Identify which cell holds the provided text, then report its [X, Y] central coordinate. 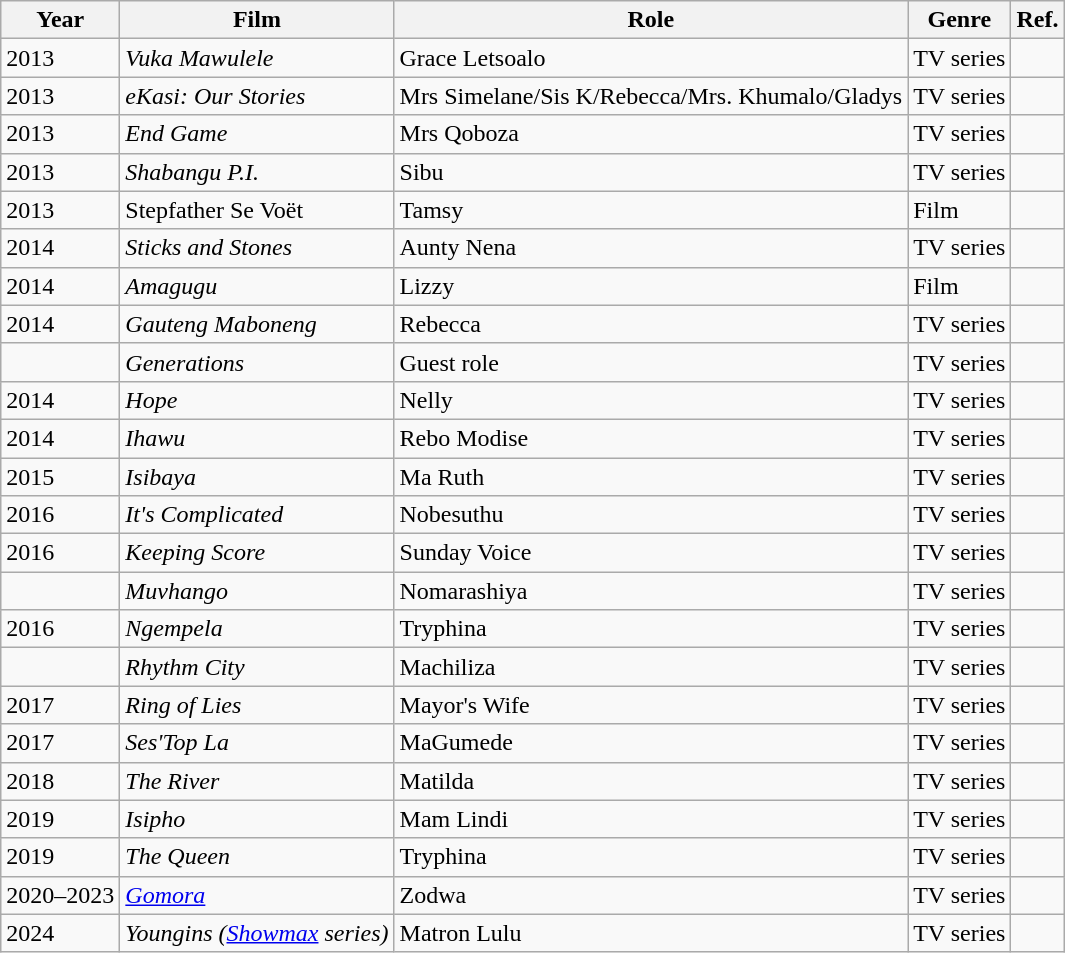
Aunty Nena [651, 248]
Muvhango [257, 591]
Nomarashiya [651, 591]
Matilda [651, 781]
Stepfather Se Voët [257, 210]
Guest role [651, 362]
Year [60, 20]
Ihawu [257, 438]
Nelly [651, 400]
Role [651, 20]
Gomora [257, 895]
Keeping Score [257, 553]
Mayor's Wife [651, 705]
Amagugu [257, 286]
Ses'Top La [257, 743]
2020–2023 [60, 895]
eKasi: Our Stories [257, 96]
Isibaya [257, 477]
Rebo Modise [651, 438]
Isipho [257, 819]
The River [257, 781]
Generations [257, 362]
Sibu [651, 172]
Shabangu P.I. [257, 172]
Rhythm City [257, 667]
Mam Lindi [651, 819]
Gauteng Maboneng [257, 324]
Ngempela [257, 629]
2015 [60, 477]
Hope [257, 400]
Ref. [1038, 20]
Rebecca [651, 324]
Youngins (Showmax series) [257, 933]
Tamsy [651, 210]
Matron Lulu [651, 933]
Zodwa [651, 895]
Mrs Simelane/Sis K/Rebecca/Mrs. Khumalo/Gladys [651, 96]
End Game [257, 134]
Ma Ruth [651, 477]
Vuka Mawulele [257, 58]
2024 [60, 933]
The Queen [257, 857]
Ring of Lies [257, 705]
It's Complicated [257, 515]
Grace Letsoalo [651, 58]
Machiliza [651, 667]
MaGumede [651, 743]
Lizzy [651, 286]
Mrs Qoboza [651, 134]
2018 [60, 781]
Sunday Voice [651, 553]
Nobesuthu [651, 515]
Sticks and Stones [257, 248]
Genre [960, 20]
